Return (X, Y) of the center of cell containing provided text 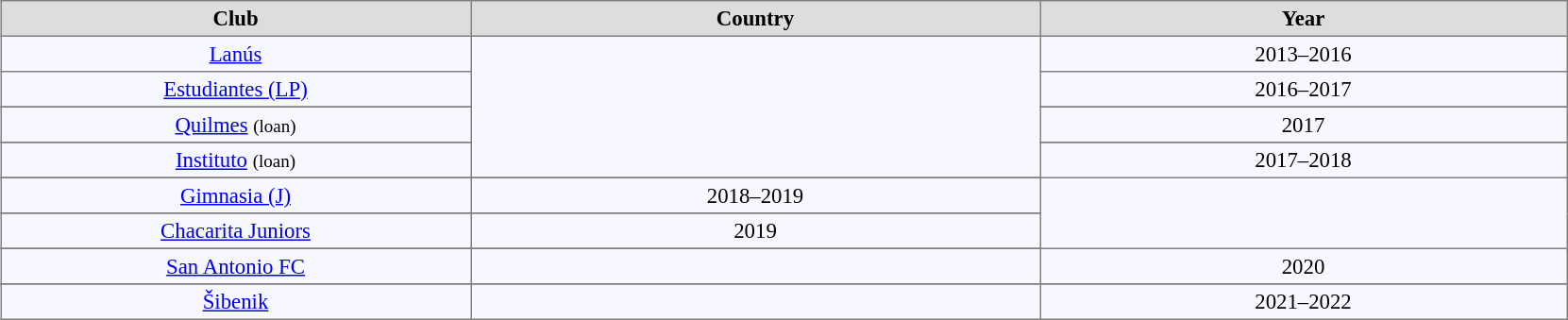
Šibenik (235, 302)
2021–2022 (1304, 302)
Lanús (235, 54)
Estudiantes (LP) (235, 90)
Gimnasia (J) (235, 195)
2013–2016 (1304, 54)
2019 (755, 231)
Chacarita Juniors (235, 231)
2016–2017 (1304, 90)
Country (755, 19)
2020 (1304, 266)
Year (1304, 19)
2017–2018 (1304, 160)
2018–2019 (755, 195)
Club (235, 19)
Quilmes (loan) (235, 125)
2017 (1304, 125)
San Antonio FC (235, 266)
Instituto (loan) (235, 160)
